Detect which cell encompasses the target text, then output its (x, y) center coordinate. 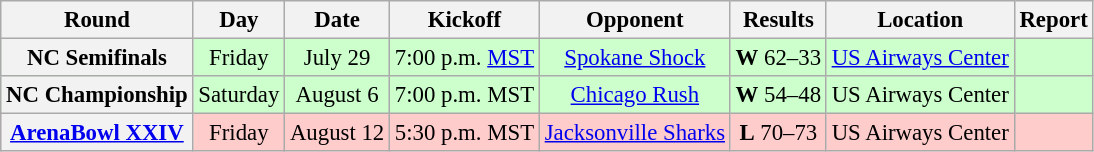
Chicago Rush (634, 95)
Kickoff (465, 20)
August 6 (338, 95)
Spokane Shock (634, 58)
NC Championship (97, 95)
July 29 (338, 58)
ArenaBowl XXIV (97, 133)
W 54–48 (778, 95)
NC Semifinals (97, 58)
Location (920, 20)
5:30 p.m. MST (465, 133)
L 70–73 (778, 133)
Results (778, 20)
W 62–33 (778, 58)
Jacksonville Sharks (634, 133)
Round (97, 20)
Date (338, 20)
Opponent (634, 20)
Report (1054, 20)
August 12 (338, 133)
Day (239, 20)
Saturday (239, 95)
